Output the (X, Y) coordinate of the center of the cell containing the given text.  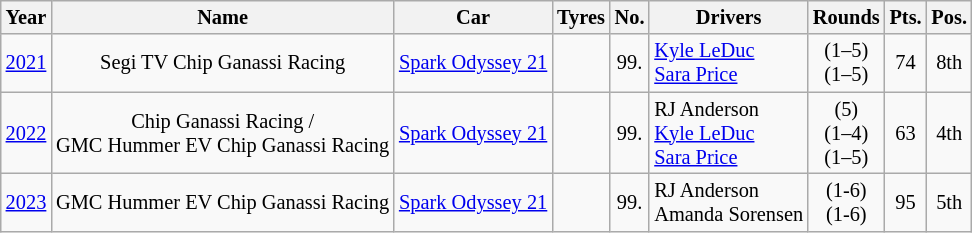
2022 (26, 133)
No. (630, 17)
Segi TV Chip Ganassi Racing (222, 63)
RJ Anderson Kyle LeDuc Sara Price (728, 133)
95 (906, 202)
(1-6)(1-6) (846, 202)
GMC Hummer EV Chip Ganassi Racing (222, 202)
(5)(1–4)(1–5) (846, 133)
5th (950, 202)
Year (26, 17)
RJ Anderson Amanda Sorensen (728, 202)
74 (906, 63)
Rounds (846, 17)
(1–5)(1–5) (846, 63)
Car (473, 17)
2021 (26, 63)
8th (950, 63)
Tyres (581, 17)
4th (950, 133)
Chip Ganassi Racing /GMC Hummer EV Chip Ganassi Racing (222, 133)
Drivers (728, 17)
Name (222, 17)
63 (906, 133)
Pos. (950, 17)
Pts. (906, 17)
Kyle LeDuc Sara Price (728, 63)
2023 (26, 202)
